Locate the cell with the specified text and output its (X, Y) center coordinate. 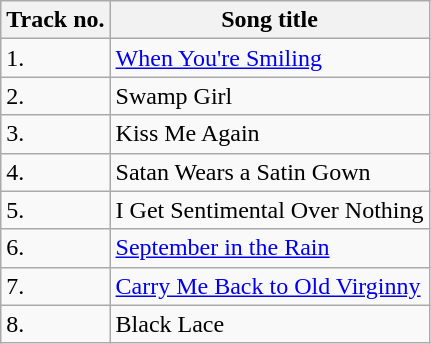
Black Lace (270, 324)
Carry Me Back to Old Virginny (270, 286)
Kiss Me Again (270, 134)
1. (56, 58)
5. (56, 210)
Swamp Girl (270, 96)
6. (56, 248)
3. (56, 134)
2. (56, 96)
Song title (270, 20)
When You're Smiling (270, 58)
Satan Wears a Satin Gown (270, 172)
Track no. (56, 20)
September in the Rain (270, 248)
8. (56, 324)
I Get Sentimental Over Nothing (270, 210)
4. (56, 172)
7. (56, 286)
